Pinpoint the cell where the given text exists, returning its (x, y) midpoint coordinate. 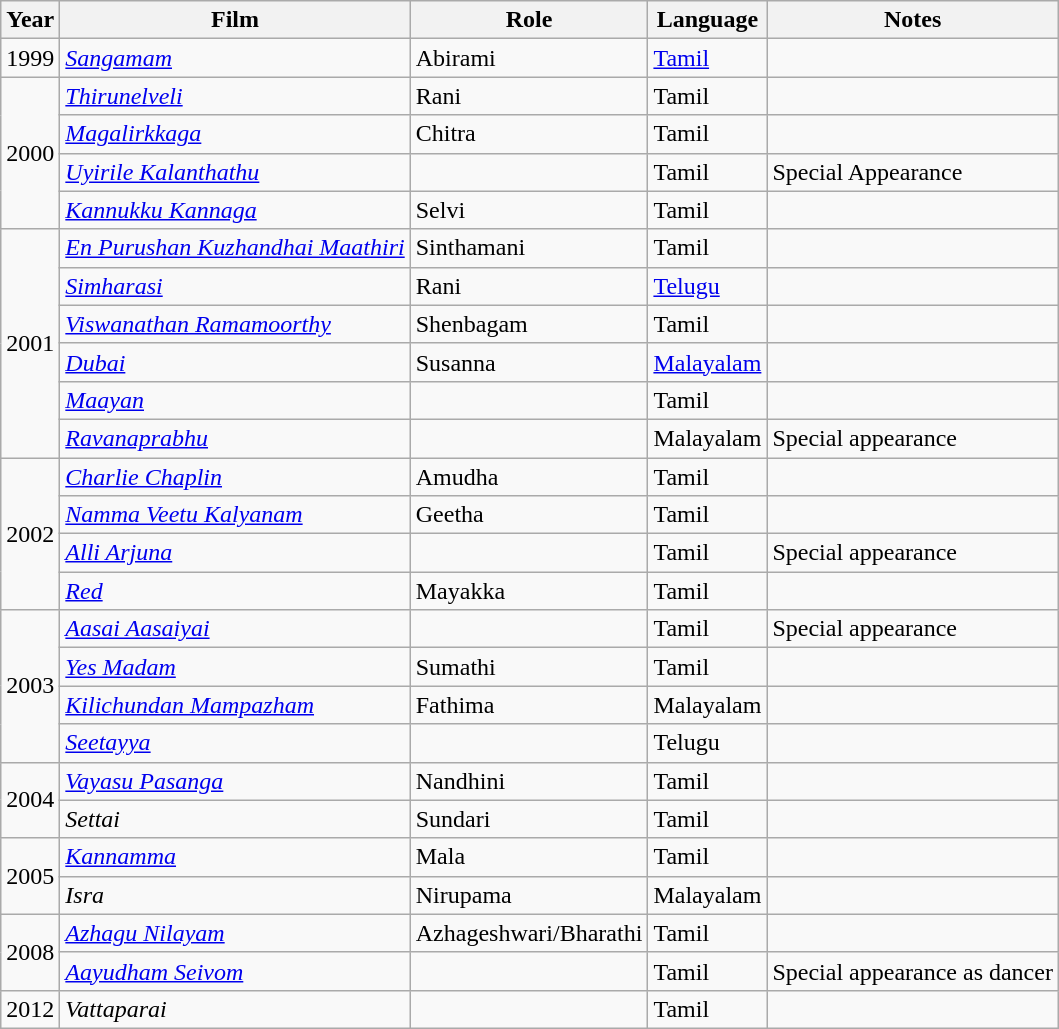
Year (30, 20)
Sumathi (529, 667)
Simharasi (235, 286)
Language (708, 20)
Special Appearance (913, 172)
Azhageshwari/Bharathi (529, 933)
Fathima (529, 705)
Charlie Chaplin (235, 477)
Ravanaprabhu (235, 438)
Isra (235, 895)
1999 (30, 58)
Sangamam (235, 58)
Chitra (529, 134)
2002 (30, 534)
En Purushan Kuzhandhai Maathiri (235, 248)
Alli Arjuna (235, 553)
Maayan (235, 400)
2001 (30, 343)
Susanna (529, 362)
Yes Madam (235, 667)
Magalirkkaga (235, 134)
Selvi (529, 210)
2004 (30, 800)
Red (235, 591)
Mala (529, 857)
Nirupama (529, 895)
Azhagu Nilayam (235, 933)
Sinthamani (529, 248)
Shenbagam (529, 324)
Geetha (529, 515)
2012 (30, 1009)
Special appearance as dancer (913, 971)
Role (529, 20)
2005 (30, 876)
Aayudham Seivom (235, 971)
Abirami (529, 58)
Uyirile Kalanthathu (235, 172)
Dubai (235, 362)
Film (235, 20)
2008 (30, 952)
Aasai Aasaiyai (235, 629)
Notes (913, 20)
Kannamma (235, 857)
2003 (30, 686)
Viswanathan Ramamoorthy (235, 324)
Amudha (529, 477)
Vayasu Pasanga (235, 781)
Seetayya (235, 743)
Settai (235, 819)
Sundari (529, 819)
Kilichundan Mampazham (235, 705)
Namma Veetu Kalyanam (235, 515)
Mayakka (529, 591)
Thirunelveli (235, 96)
2000 (30, 153)
Nandhini (529, 781)
Kannukku Kannaga (235, 210)
Vattaparai (235, 1009)
